From the cell containing the given text, extract its center point as [x, y] coordinate. 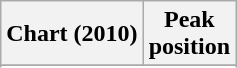
Chart (2010) [72, 34]
Peakposition [189, 34]
